Output the (X, Y) coordinate of the center of the cell containing the given text.  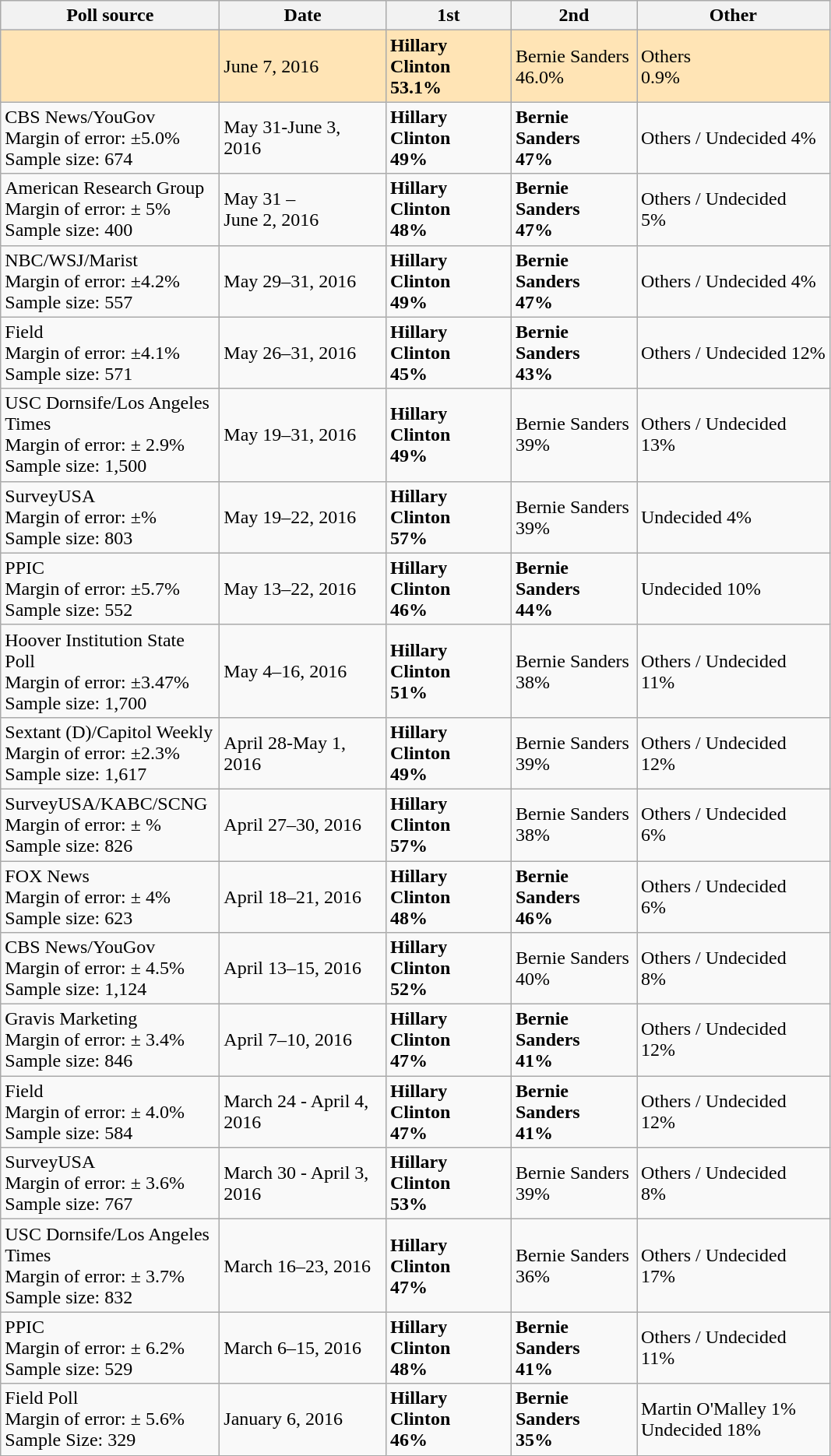
Hillary Clinton 57% (449, 517)
Others / Undecided 12% (734, 353)
Field PollMargin of error: ± 5.6% Sample Size: 329 (111, 1419)
April 18–21, 2016 (303, 897)
Undecided 4% (734, 517)
April 7–10, 2016 (303, 1040)
Bernie Sanders43% (573, 353)
Date (303, 16)
Other (734, 16)
FOX NewsMargin of error: ± 4% Sample size: 623 (111, 897)
May 13–22, 2016 (303, 589)
NBC/WSJ/MaristMargin of error: ±4.2% Sample size: 557 (111, 281)
May 4–16, 2016 (303, 671)
Hillary Clinton52% (449, 969)
Bernie Sanders 35% (573, 1419)
April 28-May 1, 2016 (303, 753)
March 30 - April 3, 2016 (303, 1183)
SurveyUSA/KABC/SCNGMargin of error: ± % Sample size: 826 (111, 825)
Gravis MarketingMargin of error: ± 3.4% Sample size: 846 (111, 1040)
Hillary Clinton53% (449, 1183)
USC Dornsife/Los Angeles TimesMargin of error: ± 2.9% Sample size: 1,500 (111, 434)
Bernie Sanders40% (573, 969)
Others / Undecided5% (734, 209)
Sextant (D)/Capitol WeeklyMargin of error: ±2.3% Sample size: 1,617 (111, 753)
Others0.9% (734, 66)
CBS News/YouGovMargin of error: ±5.0% Sample size: 674 (111, 138)
Martin O'Malley 1% Undecided 18% (734, 1419)
American Research GroupMargin of error: ± 5% Sample size: 400 (111, 209)
USC Dornsife/Los Angeles TimesMargin of error: ± 3.7% Sample size: 832 (111, 1266)
May 29–31, 2016 (303, 281)
Hillary Clinton51% (449, 671)
Undecided 10% (734, 589)
June 7, 2016 (303, 66)
January 6, 2016 (303, 1419)
Hillary Clinton 45% (449, 353)
2nd (573, 16)
PPICMargin of error: ± 6.2% Sample size: 529 (111, 1348)
Bernie Sanders46% (573, 897)
May 31 – June 2, 2016 (303, 209)
Poll source (111, 16)
Hoover Institution State PollMargin of error: ±3.47% Sample size: 1,700 (111, 671)
May 26–31, 2016 (303, 353)
Hillary Clinton57% (449, 825)
Others / Undecided17% (734, 1266)
March 24 - April 4, 2016 (303, 1112)
FieldMargin of error: ±4.1% Sample size: 571 (111, 353)
April 13–15, 2016 (303, 969)
Hillary Clinton 53.1% (449, 66)
March 16–23, 2016 (303, 1266)
SurveyUSAMargin of error: ± 3.6% Sample size: 767 (111, 1183)
FieldMargin of error: ± 4.0% Sample size: 584 (111, 1112)
Others / Undecided13% (734, 434)
May 31-June 3, 2016 (303, 138)
PPICMargin of error: ±5.7% Sample size: 552 (111, 589)
CBS News/YouGovMargin of error: ± 4.5% Sample size: 1,124 (111, 969)
May 19–22, 2016 (303, 517)
Bernie Sanders 46.0% (573, 66)
May 19–31, 2016 (303, 434)
1st (449, 16)
Bernie Sanders44% (573, 589)
SurveyUSAMargin of error: ±% Sample size: 803 (111, 517)
April 27–30, 2016 (303, 825)
Bernie Sanders36% (573, 1266)
March 6–15, 2016 (303, 1348)
